Return [x, y] of the center of cell containing provided text 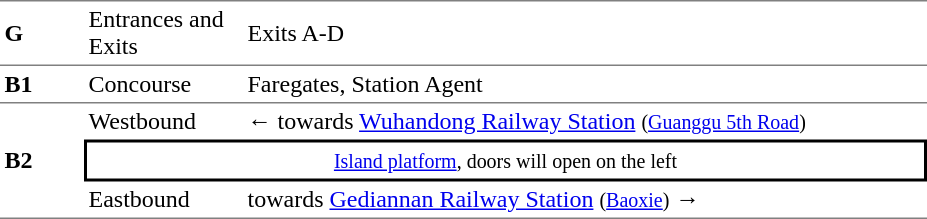
G [42, 32]
Island platform, doors will open on the left [506, 161]
Faregates, Station Agent [585, 84]
Exits A-D [585, 32]
Concourse [164, 84]
Westbound [164, 122]
← towards Wuhandong Railway Station (Guanggu 5th Road) [585, 122]
Entrances and Exits [164, 32]
B1 [42, 84]
